Find where the given text appears and provide that cell's center as [x, y] coordinate. 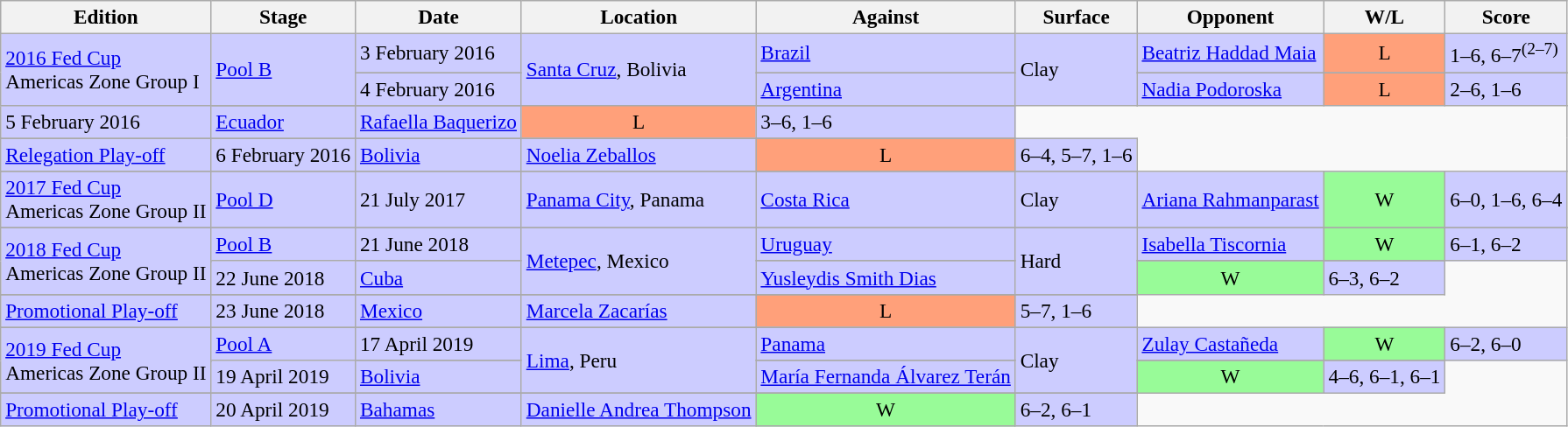
Score [1507, 17]
Noelia Zeballos [639, 155]
6–2, 6–1 [1076, 409]
2018 Fed Cup Americas Zone Group II [106, 261]
Against [886, 17]
Ecuador [284, 122]
20 April 2019 [284, 409]
Yusleydis Smith Dias [886, 277]
6–1, 6–2 [1507, 244]
Lima, Peru [639, 360]
Relegation Play-off [106, 155]
19 April 2019 [284, 376]
Stage [284, 17]
22 June 2018 [284, 277]
Isabella Tiscornia [1230, 244]
Costa Rica [886, 199]
María Fernanda Álvarez Terán [886, 376]
Zulay Castañeda [1230, 344]
Panama [886, 344]
Argentina [886, 88]
6–4, 5–7, 1–6 [1076, 155]
2016 Fed Cup Americas Zone Group I [106, 69]
2017 Fed Cup Americas Zone Group II [106, 199]
Bahamas [439, 409]
Metepec, Mexico [639, 261]
Rafaella Baquerizo [439, 122]
Mexico [439, 311]
Marcela Zacarías [639, 311]
Pool A [284, 344]
Uruguay [886, 244]
6–3, 6–2 [1384, 277]
6–2, 6–0 [1507, 344]
21 June 2018 [439, 244]
Date [439, 17]
21 July 2017 [439, 199]
Opponent [1230, 17]
W/L [1384, 17]
4 February 2016 [439, 88]
2–6, 1–6 [1507, 88]
Pool D [284, 199]
Hard [1076, 261]
Ariana Rahmanparast [1230, 199]
3–6, 1–6 [886, 122]
Location [639, 17]
2019 Fed Cup Americas Zone Group II [106, 360]
Brazil [886, 52]
Edition [106, 17]
Nadia Podoroska [1230, 88]
5 February 2016 [106, 122]
Santa Cruz, Bolivia [639, 69]
6–0, 1–6, 6–4 [1507, 199]
Beatriz Haddad Maia [1230, 52]
5–7, 1–6 [1076, 311]
4–6, 6–1, 6–1 [1384, 376]
Cuba [439, 277]
Danielle Andrea Thompson [639, 409]
6 February 2016 [284, 155]
3 February 2016 [439, 52]
Panama City, Panama [639, 199]
17 April 2019 [439, 344]
Surface [1076, 17]
1–6, 6–7(2–7) [1507, 52]
23 June 2018 [284, 311]
